Determine the [X, Y] coordinate at the center of the cell enclosing the given text.  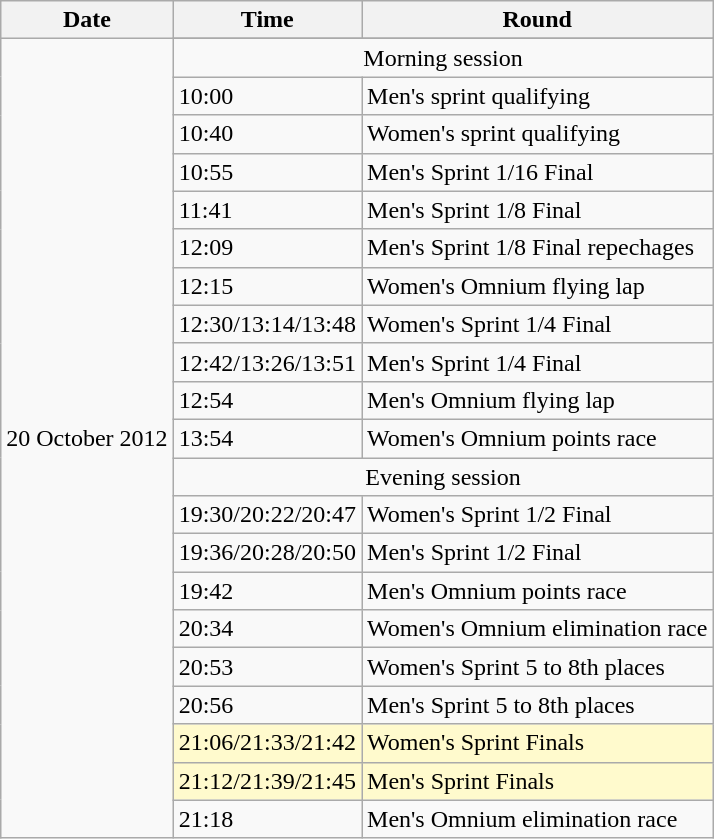
Round [538, 20]
Women's Omnium points race [538, 438]
Time [267, 20]
13:54 [267, 438]
Men's Sprint 5 to 8th places [538, 705]
Evening session [443, 477]
20:56 [267, 705]
12:09 [267, 248]
Men's Omnium elimination race [538, 819]
Men's Sprint Finals [538, 781]
Morning session [443, 58]
12:30/13:14/13:48 [267, 324]
Women's Sprint 1/4 Final [538, 324]
12:15 [267, 286]
Men's Sprint 1/8 Final repechages [538, 248]
Men's Sprint 1/16 Final [538, 172]
10:00 [267, 96]
20 October 2012 [87, 438]
11:41 [267, 210]
19:36/20:28/20:50 [267, 553]
Women's Omnium flying lap [538, 286]
Men's Omnium flying lap [538, 400]
Men's Sprint 1/2 Final [538, 553]
12:54 [267, 400]
21:12/21:39/21:45 [267, 781]
Men's Sprint 1/8 Final [538, 210]
21:18 [267, 819]
Men's Sprint 1/4 Final [538, 362]
Men's sprint qualifying [538, 96]
Women's Omnium elimination race [538, 629]
Men's Omnium points race [538, 591]
10:55 [267, 172]
12:42/13:26/13:51 [267, 362]
Women's sprint qualifying [538, 134]
19:30/20:22/20:47 [267, 515]
Women's Sprint 1/2 Final [538, 515]
20:53 [267, 667]
10:40 [267, 134]
20:34 [267, 629]
Date [87, 20]
Women's Sprint 5 to 8th places [538, 667]
21:06/21:33/21:42 [267, 743]
19:42 [267, 591]
Women's Sprint Finals [538, 743]
